Search for the cell housing the specified text and yield its (x, y) center coordinate. 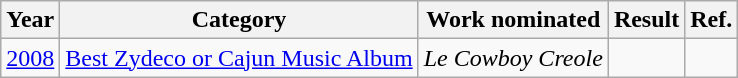
Ref. (712, 20)
Result (646, 20)
Category (239, 20)
Best Zydeco or Cajun Music Album (239, 58)
2008 (30, 58)
Work nominated (513, 20)
Le Cowboy Creole (513, 58)
Year (30, 20)
